Search for the cell housing the specified text and yield its [X, Y] center coordinate. 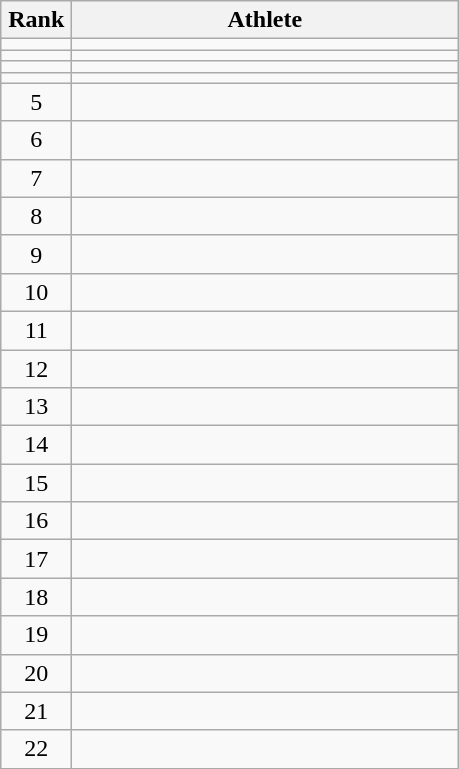
11 [36, 330]
5 [36, 102]
18 [36, 597]
9 [36, 254]
12 [36, 369]
16 [36, 521]
14 [36, 445]
19 [36, 635]
Rank [36, 20]
21 [36, 711]
15 [36, 483]
17 [36, 559]
13 [36, 407]
22 [36, 749]
7 [36, 178]
20 [36, 673]
10 [36, 292]
8 [36, 216]
Athlete [265, 20]
6 [36, 140]
